Return the (X, Y) coordinate for the center point of the cell that contains the specified text.  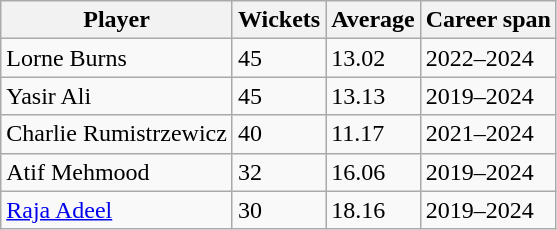
18.16 (374, 210)
Player (117, 20)
11.17 (374, 134)
2022–2024 (488, 58)
Atif Mehmood (117, 172)
32 (278, 172)
Wickets (278, 20)
30 (278, 210)
Yasir Ali (117, 96)
Charlie Rumistrzewicz (117, 134)
16.06 (374, 172)
Lorne Burns (117, 58)
13.02 (374, 58)
13.13 (374, 96)
40 (278, 134)
Average (374, 20)
2021–2024 (488, 134)
Career span (488, 20)
Raja Adeel (117, 210)
